Identify which cell holds the provided text, then report its (X, Y) central coordinate. 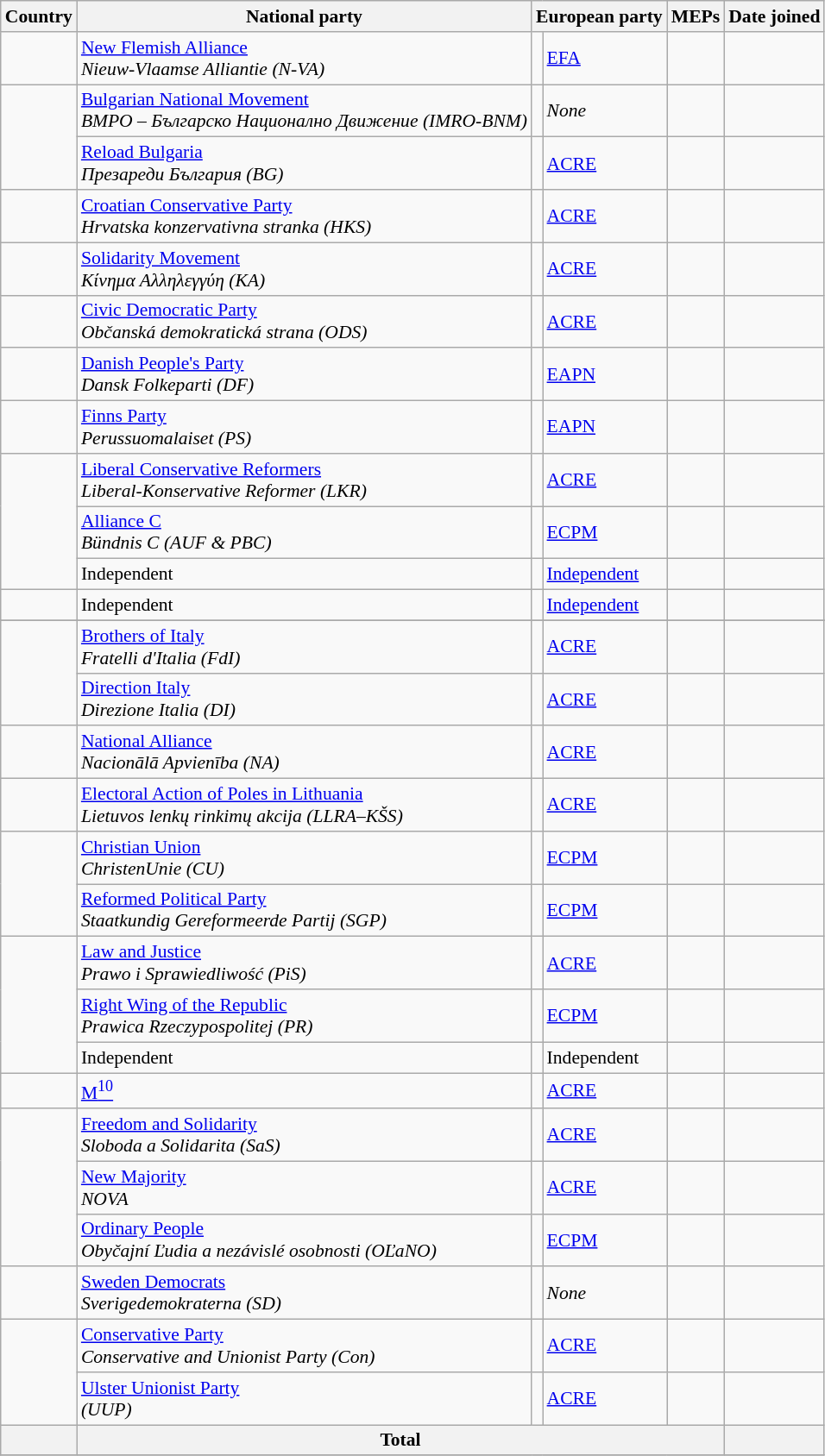
Ordinary PeopleObyčajní Ľudia a nezávislé osobnosti (OĽaNO) (304, 1240)
Conservative PartyConservative and Unionist Party (Con) (304, 1346)
Solidarity MovementΚίνημα Αλληλεγγύη (KA) (304, 269)
Finns PartyPerussuomalaiset (PS) (304, 428)
European party (599, 16)
Reload BulgariaПрезареди България (BG) (304, 164)
Brothers of ItalyFratelli d'Italia (FdI) (304, 647)
M10 (304, 1090)
National AllianceNacionālā Apvienība (NA) (304, 752)
Freedom and SolidaritySloboda a Solidarita (SaS) (304, 1135)
Electoral Action of Poles in LithuaniaLietuvos lenkų rinkimų akcija (LLRA–KŠS) (304, 806)
Reformed Political PartyStaatkundig Gereformeerde Partij (SGP) (304, 911)
Direction ItalyDirezione Italia (DI) (304, 699)
Croatian Conservative PartyHrvatska konzervativna stranka (HKS) (304, 216)
Country (39, 16)
Bulgarian National MovementВМРО – Българско Национално Движение (IMRO-BNM) (304, 110)
Right Wing of the RepublicPrawica Rzeczypospolitej (PR) (304, 1016)
EFA (605, 59)
Civic Democratic PartyObčanská demokratická strana (ODS) (304, 321)
Christian UnionChristenUnie (CU) (304, 857)
Danish People's PartyDansk Folkeparti (DF) (304, 374)
Liberal Conservative ReformersLiberal-Konservative Reformer (LKR) (304, 480)
Sweden DemocratsSverigedemokraterna (SD) (304, 1294)
Law and JusticePrawo i Sprawiedliwość (PiS) (304, 963)
Date joined (774, 16)
Ulster Unionist Party(UUP) (304, 1399)
New MajorityNOVA (304, 1187)
MEPs (696, 16)
Total (400, 1440)
Alliance CBündnis C (AUF & PBC) (304, 533)
National party (304, 16)
New Flemish AllianceNieuw-Vlaamse Alliantie (N-VA) (304, 59)
